Return (x, y) of the center of cell containing provided text 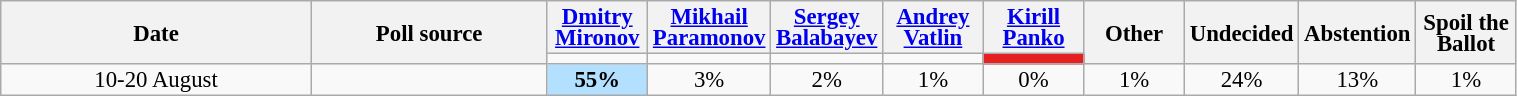
Spoil the Ballot (1466, 32)
Mikhail Paramonov (710, 28)
55% (598, 80)
Date (156, 32)
Undecided (1241, 32)
24% (1241, 80)
Poll source (429, 32)
Kirill Panko (1034, 28)
Dmitry Mironov (598, 28)
Andrey Vatlin (934, 28)
3% (710, 80)
Other (1134, 32)
Abstention (1358, 32)
Sergey Balabayev (827, 28)
10-20 August (156, 80)
2% (827, 80)
13% (1358, 80)
0% (1034, 80)
